Return (X, Y) of the center of cell containing provided text 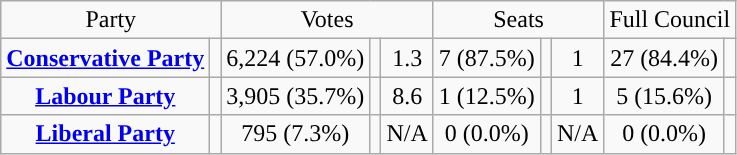
Labour Party (106, 96)
6,224 (57.0%) (296, 58)
7 (87.5%) (486, 58)
Liberal Party (106, 134)
Conservative Party (106, 58)
Full Council (670, 20)
5 (15.6%) (664, 96)
27 (84.4%) (664, 58)
1 (12.5%) (486, 96)
3,905 (35.7%) (296, 96)
1.3 (407, 58)
Votes (328, 20)
Party (111, 20)
795 (7.3%) (296, 134)
Seats (518, 20)
8.6 (407, 96)
